Return [X, Y] of the center of cell containing provided text 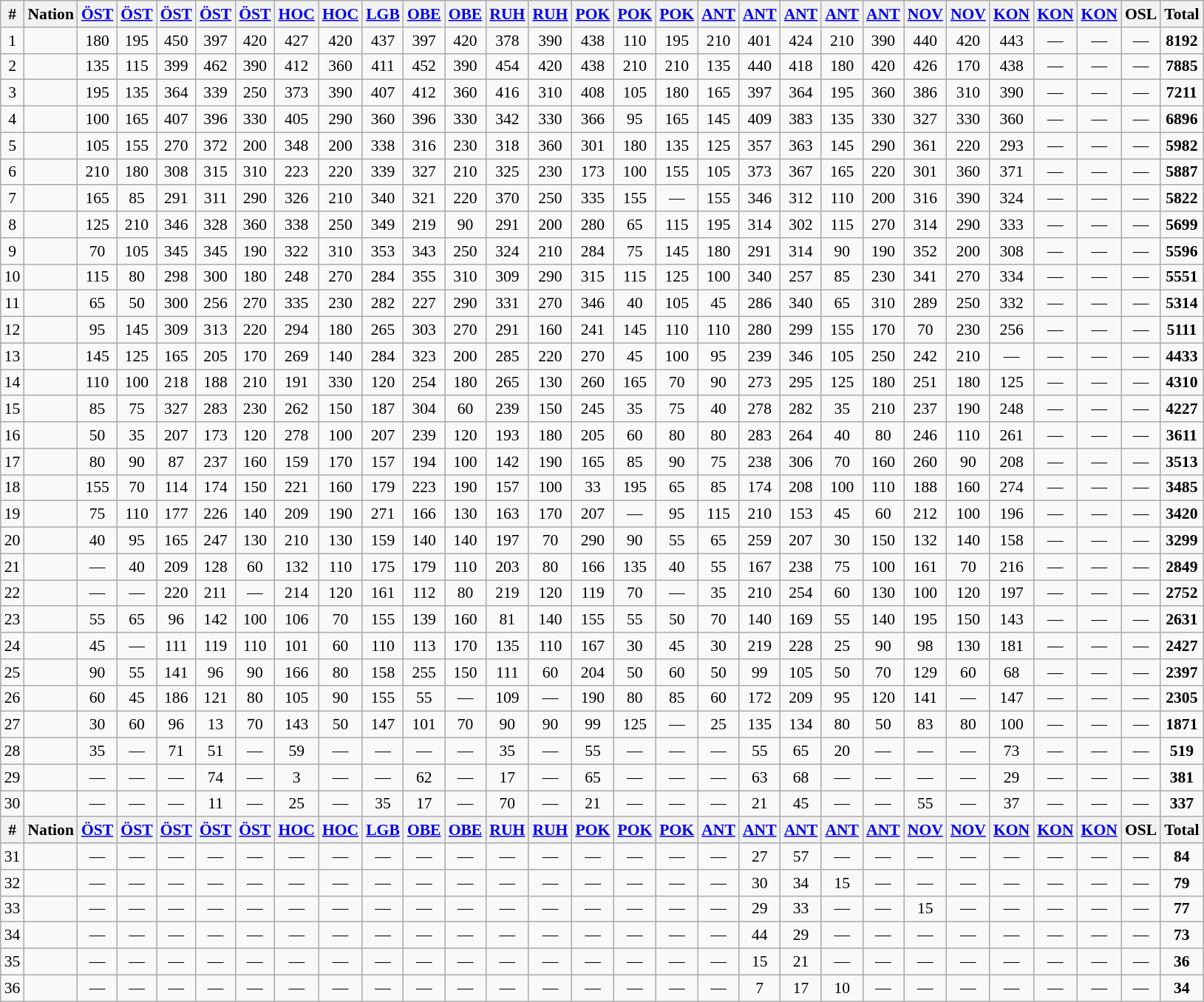
2427 [1181, 646]
109 [507, 698]
3485 [1181, 488]
212 [925, 514]
367 [801, 172]
452 [424, 67]
5314 [1181, 304]
4310 [1181, 383]
245 [593, 409]
299 [801, 330]
443 [1011, 41]
321 [424, 199]
386 [925, 93]
134 [801, 725]
371 [1011, 172]
357 [760, 146]
325 [507, 172]
462 [216, 67]
355 [424, 277]
4433 [1181, 356]
255 [424, 672]
416 [507, 93]
285 [507, 356]
323 [424, 356]
273 [760, 383]
221 [297, 488]
294 [297, 330]
226 [216, 514]
23 [13, 620]
218 [176, 383]
289 [925, 304]
114 [176, 488]
408 [593, 93]
59 [297, 751]
228 [801, 646]
312 [801, 199]
246 [925, 435]
7211 [1181, 93]
2849 [1181, 567]
257 [801, 277]
343 [424, 251]
401 [760, 41]
3420 [1181, 514]
98 [925, 646]
348 [297, 146]
333 [1011, 225]
318 [507, 146]
83 [925, 725]
372 [216, 146]
181 [1011, 646]
37 [1011, 804]
427 [297, 41]
5111 [1181, 330]
24 [13, 646]
77 [1181, 909]
28 [13, 751]
32 [13, 883]
74 [216, 777]
51 [216, 751]
313 [216, 330]
519 [1181, 751]
177 [176, 514]
264 [801, 435]
57 [801, 856]
349 [383, 225]
16 [13, 435]
8192 [1181, 41]
204 [593, 672]
424 [801, 41]
5822 [1181, 199]
370 [507, 199]
187 [383, 409]
366 [593, 120]
353 [383, 251]
194 [424, 462]
87 [176, 462]
2631 [1181, 620]
363 [801, 146]
426 [925, 67]
405 [297, 120]
2305 [1181, 698]
342 [507, 120]
63 [760, 777]
454 [507, 67]
8 [13, 225]
113 [424, 646]
286 [760, 304]
44 [760, 935]
5887 [1181, 172]
242 [925, 356]
331 [507, 304]
139 [424, 620]
3299 [1181, 541]
196 [1011, 514]
2397 [1181, 672]
203 [507, 567]
169 [801, 620]
121 [216, 698]
5596 [1181, 251]
293 [1011, 146]
241 [593, 330]
153 [801, 514]
274 [1011, 488]
186 [176, 698]
298 [176, 277]
79 [1181, 883]
71 [176, 751]
295 [801, 383]
381 [1181, 777]
84 [1181, 856]
112 [424, 593]
214 [297, 593]
18 [13, 488]
9 [13, 251]
361 [925, 146]
31 [13, 856]
6896 [1181, 120]
175 [383, 567]
2 [13, 67]
26 [13, 698]
450 [176, 41]
337 [1181, 804]
5 [13, 146]
129 [925, 672]
5551 [1181, 277]
306 [801, 462]
303 [424, 330]
2752 [1181, 593]
247 [216, 541]
411 [383, 67]
191 [297, 383]
328 [216, 225]
378 [507, 41]
269 [297, 356]
261 [1011, 435]
383 [801, 120]
1 [13, 41]
332 [1011, 304]
418 [801, 67]
259 [760, 541]
6 [13, 172]
409 [760, 120]
5982 [1181, 146]
302 [801, 225]
271 [383, 514]
326 [297, 199]
81 [507, 620]
128 [216, 567]
106 [297, 620]
5699 [1181, 225]
4 [13, 120]
311 [216, 199]
322 [297, 251]
3513 [1181, 462]
251 [925, 383]
193 [507, 435]
22 [13, 593]
262 [297, 409]
211 [216, 593]
4227 [1181, 409]
14 [13, 383]
163 [507, 514]
62 [424, 777]
19 [13, 514]
352 [925, 251]
1871 [1181, 725]
334 [1011, 277]
12 [13, 330]
3611 [1181, 435]
304 [424, 409]
227 [424, 304]
7885 [1181, 67]
341 [925, 277]
437 [383, 41]
216 [1011, 567]
399 [176, 67]
172 [760, 698]
